From the cell containing the given text, extract its center point as (x, y) coordinate. 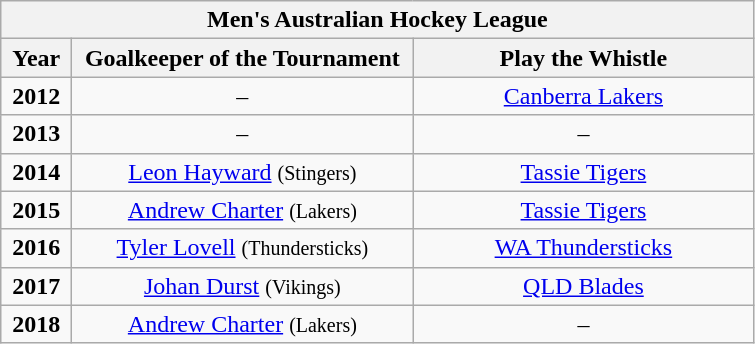
Canberra Lakers (584, 96)
2012 (36, 96)
Men's Australian Hockey League (378, 20)
Tyler Lovell (Thundersticks) (242, 248)
Play the Whistle (584, 58)
Goalkeeper of the Tournament (242, 58)
QLD Blades (584, 286)
Johan Durst (Vikings) (242, 286)
2015 (36, 210)
2013 (36, 134)
Year (36, 58)
2017 (36, 286)
2018 (36, 324)
WA Thundersticks (584, 248)
2014 (36, 172)
Leon Hayward (Stingers) (242, 172)
2016 (36, 248)
